Locate the cell with the specified text and output its (X, Y) center coordinate. 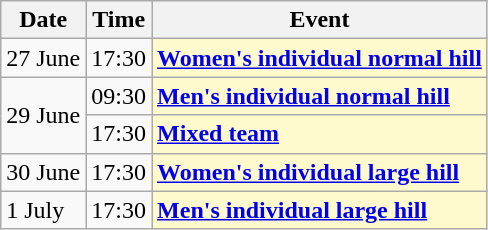
Men's individual normal hill (320, 96)
Time (119, 20)
Women's individual large hill (320, 172)
Men's individual large hill (320, 210)
Date (44, 20)
09:30 (119, 96)
Women's individual normal hill (320, 58)
30 June (44, 172)
Event (320, 20)
Mixed team (320, 134)
1 July (44, 210)
29 June (44, 115)
27 June (44, 58)
